For the text-containing cell, return its midpoint in [x, y] coordinate format. 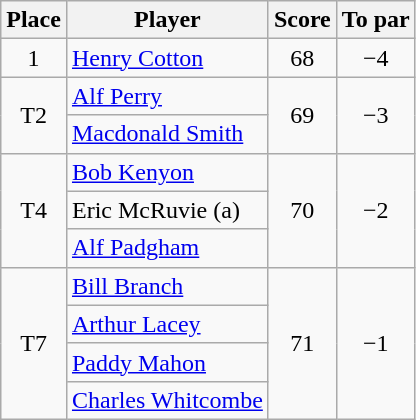
70 [302, 210]
71 [302, 343]
Eric McRuvie (a) [167, 210]
−4 [376, 58]
Alf Padgham [167, 248]
Bob Kenyon [167, 172]
Alf Perry [167, 96]
−3 [376, 115]
1 [34, 58]
−2 [376, 210]
Macdonald Smith [167, 134]
Paddy Mahon [167, 362]
Charles Whitcombe [167, 400]
T7 [34, 343]
Score [302, 20]
T4 [34, 210]
69 [302, 115]
T2 [34, 115]
Arthur Lacey [167, 324]
−1 [376, 343]
To par [376, 20]
Player [167, 20]
Place [34, 20]
Bill Branch [167, 286]
Henry Cotton [167, 58]
68 [302, 58]
